Find where the given text appears and provide that cell's center as [X, Y] coordinate. 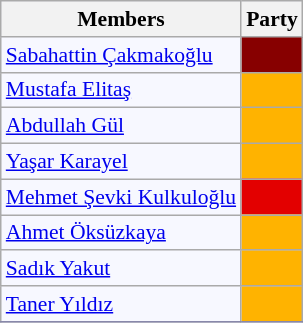
Abdullah Gül [121, 126]
Mustafa Elitaş [121, 90]
Yaşar Karayel [121, 162]
Ahmet Öksüzkaya [121, 233]
Mehmet Şevki Kulkuloğlu [121, 197]
Party [272, 19]
Members [121, 19]
Sadık Yakut [121, 269]
Sabahattin Çakmakoğlu [121, 55]
Taner Yıldız [121, 304]
